Extract the (X, Y) coordinate from the center of the cell holding the provided text.  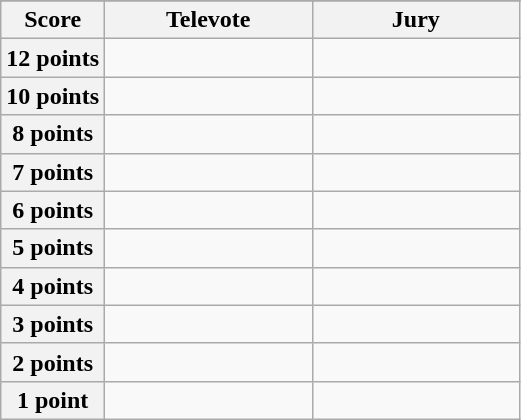
Televote (209, 20)
8 points (53, 134)
Score (53, 20)
4 points (53, 286)
6 points (53, 210)
10 points (53, 96)
7 points (53, 172)
5 points (53, 248)
1 point (53, 400)
3 points (53, 324)
Jury (416, 20)
12 points (53, 58)
2 points (53, 362)
